Return the (X, Y) coordinate for the center point of the cell that contains the specified text.  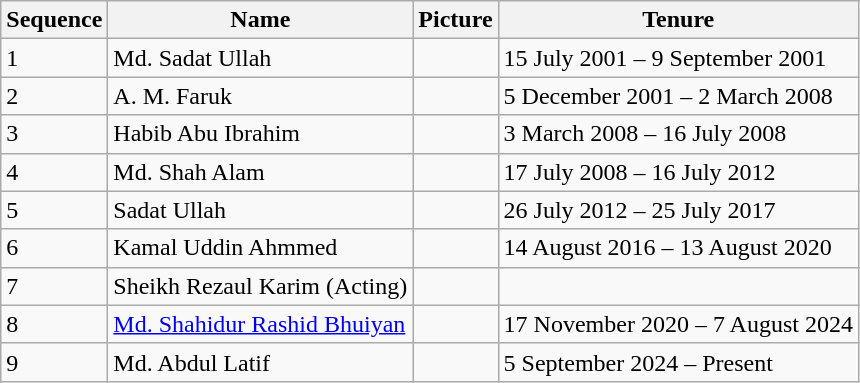
5 (54, 210)
3 March 2008 – 16 July 2008 (678, 134)
17 July 2008 – 16 July 2012 (678, 172)
17 November 2020 – 7 August 2024 (678, 324)
Sequence (54, 20)
6 (54, 248)
5 December 2001 – 2 March 2008 (678, 96)
15 July 2001 – 9 September 2001 (678, 58)
4 (54, 172)
Picture (456, 20)
9 (54, 362)
8 (54, 324)
Name (260, 20)
1 (54, 58)
26 July 2012 – 25 July 2017 (678, 210)
14 August 2016 – 13 August 2020 (678, 248)
Sheikh Rezaul Karim (Acting) (260, 286)
5 September 2024 – Present (678, 362)
7 (54, 286)
Md. Shah Alam (260, 172)
3 (54, 134)
Md. Abdul Latif (260, 362)
Habib Abu Ibrahim (260, 134)
Sadat Ullah (260, 210)
2 (54, 96)
Tenure (678, 20)
Kamal Uddin Ahmmed (260, 248)
Md. Sadat Ullah (260, 58)
Md. Shahidur Rashid Bhuiyan (260, 324)
A. M. Faruk (260, 96)
